Output the (X, Y) coordinate of the center of the cell containing the given text.  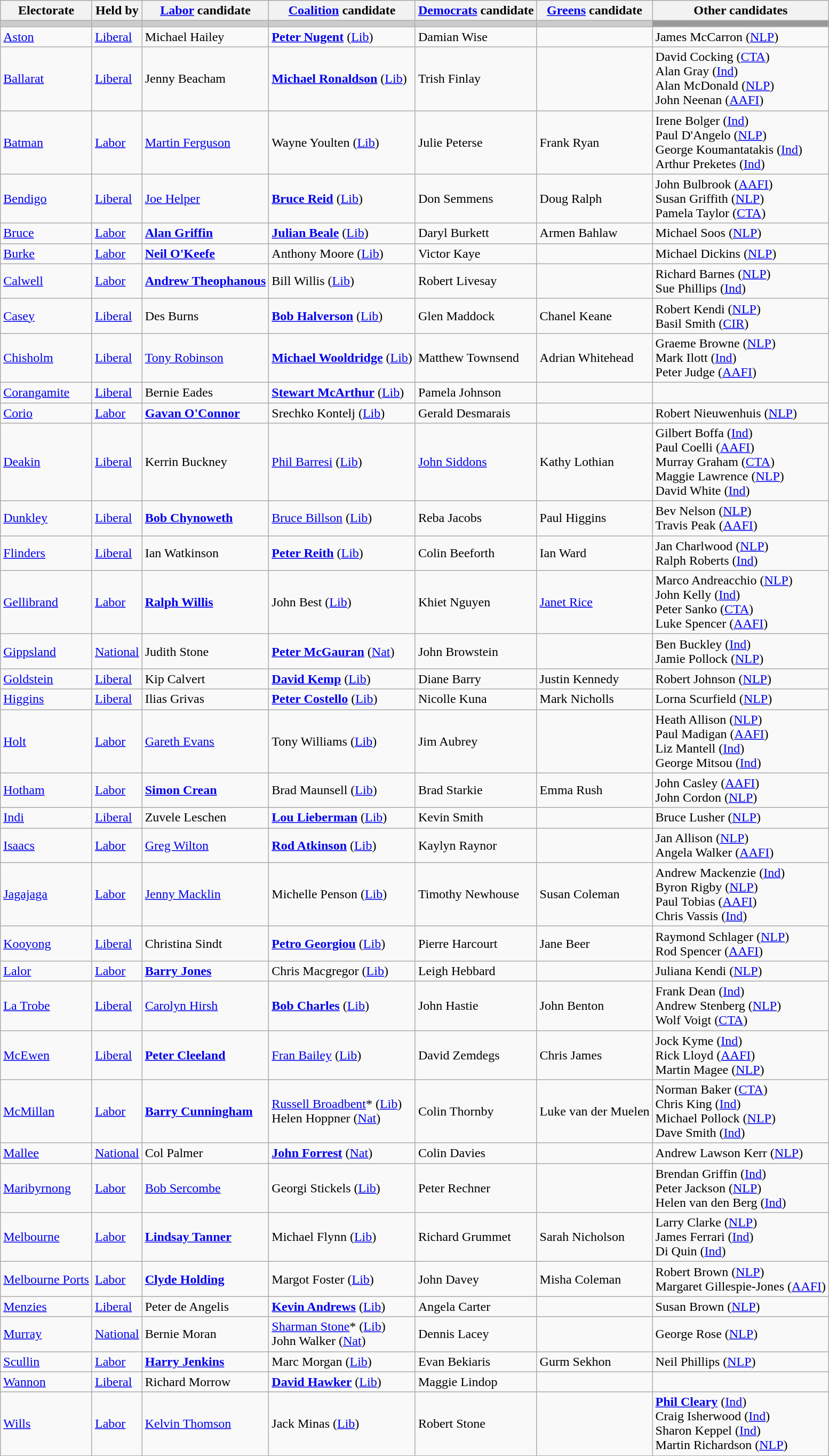
Damian Wise (476, 37)
Andrew Lawson Kerr (NLP) (740, 1153)
Georgi Stickels (Lib) (342, 1188)
Gurm Sekhon (594, 1362)
Colin Thornby (476, 1111)
Kelvin Thomson (205, 1424)
Kooyong (46, 944)
Lalor (46, 971)
Colin Davies (476, 1153)
Susan Coleman (594, 895)
Peter de Angelis (205, 1307)
Trish Finlay (476, 79)
Reba Jacobs (476, 519)
Gerald Desmarais (476, 413)
Gavan O'Connor (205, 413)
Bob Charles (Lib) (342, 1006)
Kevin Smith (476, 818)
Robert Stone (476, 1424)
Ian Watkinson (205, 553)
Julie Peterse (476, 142)
Gippsland (46, 651)
John Best (Lib) (342, 602)
Tony Williams (Lib) (342, 741)
Martin Ferguson (205, 142)
Melbourne (46, 1237)
Peter McGauran (Nat) (342, 651)
Greg Wilton (205, 845)
Corio (46, 413)
Bruce Lusher (NLP) (740, 818)
Robert Livesay (476, 281)
Menzies (46, 1307)
Emma Rush (594, 790)
Peter Reith (Lib) (342, 553)
Jan Charlwood (NLP)Ralph Roberts (Ind) (740, 553)
Maggie Lindop (476, 1382)
Phil Barresi (Lib) (342, 462)
Anthony Moore (Lib) (342, 254)
Chanel Keane (594, 316)
Corangamite (46, 392)
McMillan (46, 1111)
Robert Nieuwenhuis (NLP) (740, 413)
John Davey (476, 1279)
Murray (46, 1334)
Heath Allison (NLP)Paul Madigan (AAFI)Liz Mantell (Ind)George Mitsou (Ind) (740, 741)
Robert Johnson (NLP) (740, 679)
Wills (46, 1424)
Brad Starkie (476, 790)
Raymond Schlager (NLP)Rod Spencer (AAFI) (740, 944)
Sharman Stone* (Lib)John Walker (Nat) (342, 1334)
John Browstein (476, 651)
Neil Phillips (NLP) (740, 1362)
Democrats candidate (476, 11)
Chisholm (46, 358)
Gellibrand (46, 602)
Barry Jones (205, 971)
Clyde Holding (205, 1279)
Robert Kendi (NLP)Basil Smith (CIR) (740, 316)
Larry Clarke (NLP)James Ferrari (Ind)Di Quin (Ind) (740, 1237)
Alan Griffin (205, 233)
David Kemp (Lib) (342, 679)
Kevin Andrews (Lib) (342, 1307)
Petro Georgiou (Lib) (342, 944)
Marc Morgan (Lib) (342, 1362)
Ben Buckley (Ind)Jamie Pollock (NLP) (740, 651)
Maribyrnong (46, 1188)
Colin Beeforth (476, 553)
Richard Grummet (476, 1237)
Higgins (46, 699)
Deakin (46, 462)
Victor Kaye (476, 254)
Andrew Theophanous (205, 281)
Electorate (46, 11)
Michael Flynn (Lib) (342, 1237)
Bev Nelson (NLP)Travis Peak (AAFI) (740, 519)
Margot Foster (Lib) (342, 1279)
Don Semmens (476, 199)
Bruce Billson (Lib) (342, 519)
Brad Maunsell (Lib) (342, 790)
Wayne Youlten (Lib) (342, 142)
Bendigo (46, 199)
Angela Carter (476, 1307)
Bob Chynoweth (205, 519)
Frank Ryan (594, 142)
Hotham (46, 790)
Peter Cleeland (205, 1055)
Adrian Whitehead (594, 358)
Peter Rechner (476, 1188)
Barry Cunningham (205, 1111)
Bernie Eades (205, 392)
Norman Baker (CTA)Chris King (Ind)Michael Pollock (NLP)Dave Smith (Ind) (740, 1111)
Jenny Macklin (205, 895)
Bob Sercombe (205, 1188)
Timothy Newhouse (476, 895)
Melbourne Ports (46, 1279)
Glen Maddock (476, 316)
Frank Dean (Ind)Andrew Stenberg (NLP)Wolf Voigt (CTA) (740, 1006)
Matthew Townsend (476, 358)
Michael Ronaldson (Lib) (342, 79)
Chris James (594, 1055)
Dennis Lacey (476, 1334)
Aston (46, 37)
Gilbert Boffa (Ind)Paul Coelli (AAFI)Murray Graham (CTA)Maggie Lawrence (NLP)David White (Ind) (740, 462)
Lorna Scurfield (NLP) (740, 699)
Jagajaga (46, 895)
Fran Bailey (Lib) (342, 1055)
John Forrest (Nat) (342, 1153)
Michael Hailey (205, 37)
George Rose (NLP) (740, 1334)
Ralph Willis (205, 602)
Irene Bolger (Ind)Paul D'Angelo (NLP)George Koumantatakis (Ind)Arthur Preketes (Ind) (740, 142)
Srechko Kontelj (Lib) (342, 413)
Christina Sindt (205, 944)
Misha Coleman (594, 1279)
Evan Bekiaris (476, 1362)
Flinders (46, 553)
Bill Willis (Lib) (342, 281)
Bob Halverson (Lib) (342, 316)
Jack Minas (Lib) (342, 1424)
Jan Allison (NLP)Angela Walker (AAFI) (740, 845)
Robert Brown (NLP)Margaret Gillespie-Jones (AAFI) (740, 1279)
Mallee (46, 1153)
Kathy Lothian (594, 462)
Juliana Kendi (NLP) (740, 971)
Carolyn Hirsh (205, 1006)
Richard Barnes (NLP)Sue Phillips (Ind) (740, 281)
Judith Stone (205, 651)
Calwell (46, 281)
Ian Ward (594, 553)
David Zemdegs (476, 1055)
Indi (46, 818)
Janet Rice (594, 602)
Labor candidate (205, 11)
Graeme Browne (NLP)Mark Ilott (Ind)Peter Judge (AAFI) (740, 358)
Kaylyn Raynor (476, 845)
Lindsay Tanner (205, 1237)
John Siddons (476, 462)
Jane Beer (594, 944)
Holt (46, 741)
Rod Atkinson (Lib) (342, 845)
Tony Robinson (205, 358)
Ilias Grivas (205, 699)
Luke van der Muelen (594, 1111)
John Casley (AAFI)John Cordon (NLP) (740, 790)
Armen Bahlaw (594, 233)
Goldstein (46, 679)
Joe Helper (205, 199)
Richard Morrow (205, 1382)
Gareth Evans (205, 741)
Lou Lieberman (Lib) (342, 818)
Casey (46, 316)
Leigh Hebbard (476, 971)
Brendan Griffin (Ind)Peter Jackson (NLP)Helen van den Berg (Ind) (740, 1188)
Diane Barry (476, 679)
Nicolle Kuna (476, 699)
Chris Macgregor (Lib) (342, 971)
Coalition candidate (342, 11)
La Trobe (46, 1006)
Bruce (46, 233)
Doug Ralph (594, 199)
David Cocking (CTA)Alan Gray (Ind)Alan McDonald (NLP)John Neenan (AAFI) (740, 79)
Harry Jenkins (205, 1362)
Bruce Reid (Lib) (342, 199)
Batman (46, 142)
Simon Crean (205, 790)
John Hastie (476, 1006)
McEwen (46, 1055)
Khiet Nguyen (476, 602)
Greens candidate (594, 11)
Andrew Mackenzie (Ind)Byron Rigby (NLP)Paul Tobias (AAFI)Chris Vassis (Ind) (740, 895)
Paul Higgins (594, 519)
Michael Wooldridge (Lib) (342, 358)
Daryl Burkett (476, 233)
Jim Aubrey (476, 741)
Jock Kyme (Ind)Rick Lloyd (AAFI)Martin Magee (NLP) (740, 1055)
John Benton (594, 1006)
Held by (117, 11)
Zuvele Leschen (205, 818)
James McCarron (NLP) (740, 37)
Ballarat (46, 79)
Scullin (46, 1362)
Phil Cleary (Ind)Craig Isherwood (Ind)Sharon Keppel (Ind)Martin Richardson (NLP) (740, 1424)
Michael Dickins (NLP) (740, 254)
Kip Calvert (205, 679)
Neil O'Keefe (205, 254)
Marco Andreacchio (NLP)John Kelly (Ind)Peter Sanko (CTA)Luke Spencer (AAFI) (740, 602)
David Hawker (Lib) (342, 1382)
Peter Costello (Lib) (342, 699)
Julian Beale (Lib) (342, 233)
Peter Nugent (Lib) (342, 37)
Col Palmer (205, 1153)
Des Burns (205, 316)
Justin Kennedy (594, 679)
Kerrin Buckney (205, 462)
Pamela Johnson (476, 392)
Other candidates (740, 11)
Pierre Harcourt (476, 944)
Stewart McArthur (Lib) (342, 392)
Isaacs (46, 845)
Wannon (46, 1382)
Dunkley (46, 519)
Russell Broadbent* (Lib)Helen Hoppner (Nat) (342, 1111)
John Bulbrook (AAFI)Susan Griffith (NLP)Pamela Taylor (CTA) (740, 199)
Susan Brown (NLP) (740, 1307)
Jenny Beacham (205, 79)
Sarah Nicholson (594, 1237)
Mark Nicholls (594, 699)
Burke (46, 254)
Bernie Moran (205, 1334)
Michael Soos (NLP) (740, 233)
Michelle Penson (Lib) (342, 895)
